Return the [X, Y] coordinate for the center point of the cell that contains the specified text.  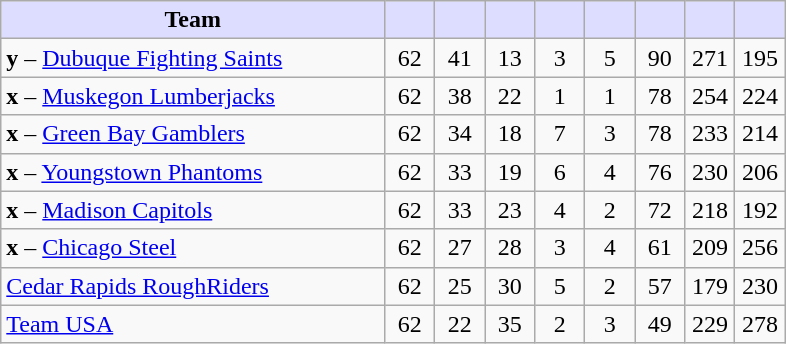
28 [510, 248]
195 [760, 58]
229 [710, 324]
192 [760, 210]
13 [510, 58]
Cedar Rapids RoughRiders [193, 286]
61 [660, 248]
218 [710, 210]
19 [510, 172]
233 [710, 134]
x – Green Bay Gamblers [193, 134]
49 [660, 324]
224 [760, 96]
7 [560, 134]
6 [560, 172]
x – Madison Capitols [193, 210]
x – Chicago Steel [193, 248]
18 [510, 134]
254 [710, 96]
209 [710, 248]
278 [760, 324]
271 [710, 58]
256 [760, 248]
35 [510, 324]
30 [510, 286]
57 [660, 286]
25 [460, 286]
x – Muskegon Lumberjacks [193, 96]
76 [660, 172]
179 [710, 286]
34 [460, 134]
72 [660, 210]
214 [760, 134]
38 [460, 96]
Team USA [193, 324]
27 [460, 248]
206 [760, 172]
Team [193, 20]
90 [660, 58]
y – Dubuque Fighting Saints [193, 58]
x – Youngstown Phantoms [193, 172]
41 [460, 58]
23 [510, 210]
